Return the (X, Y) coordinate for the center point of the cell that contains the specified text.  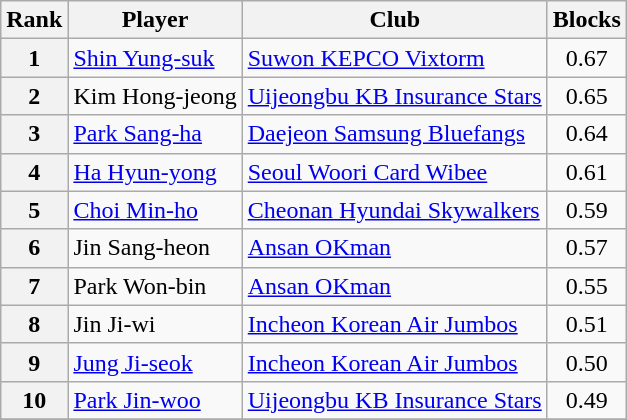
Park Jin-woo (155, 400)
5 (34, 210)
0.59 (586, 210)
3 (34, 134)
Kim Hong-jeong (155, 96)
6 (34, 248)
Choi Min-ho (155, 210)
0.65 (586, 96)
Rank (34, 20)
Club (394, 20)
Jin Ji-wi (155, 324)
2 (34, 96)
0.51 (586, 324)
0.49 (586, 400)
0.61 (586, 172)
Blocks (586, 20)
Daejeon Samsung Bluefangs (394, 134)
0.57 (586, 248)
Park Sang-ha (155, 134)
0.67 (586, 58)
Suwon KEPCO Vixtorm (394, 58)
4 (34, 172)
Cheonan Hyundai Skywalkers (394, 210)
9 (34, 362)
0.55 (586, 286)
Park Won-bin (155, 286)
7 (34, 286)
1 (34, 58)
Jin Sang-heon (155, 248)
0.64 (586, 134)
Jung Ji-seok (155, 362)
Seoul Woori Card Wibee (394, 172)
0.50 (586, 362)
Shin Yung-suk (155, 58)
Ha Hyun-yong (155, 172)
8 (34, 324)
Player (155, 20)
10 (34, 400)
